Search for the cell housing the specified text and yield its [x, y] center coordinate. 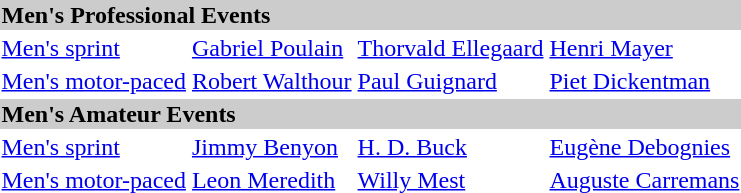
Jimmy Benyon [272, 147]
Thorvald Ellegaard [450, 48]
Robert Walthour [272, 81]
Piet Dickentman [644, 81]
Gabriel Poulain [272, 48]
Men's Amateur Events [370, 114]
H. D. Buck [450, 147]
Eugène Debognies [644, 147]
Men's motor-paced [94, 81]
Men's Professional Events [370, 15]
Paul Guignard [450, 81]
Henri Mayer [644, 48]
